Capture the cell that displays the provided text and extract its [X, Y] central coordinate. 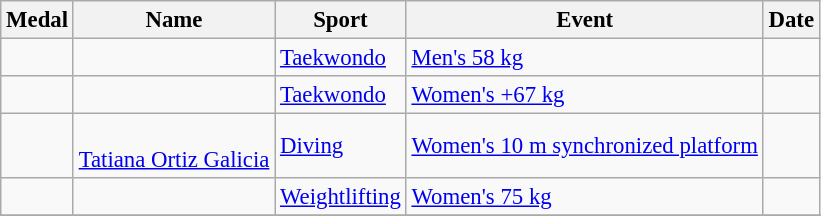
Medal [38, 20]
Diving [341, 146]
Weightlifting [341, 197]
Name [174, 20]
Men's 58 kg [584, 58]
Women's +67 kg [584, 95]
Event [584, 20]
Women's 75 kg [584, 197]
Tatiana Ortiz Galicia [174, 146]
Sport [341, 20]
Women's 10 m synchronized platform [584, 146]
Date [791, 20]
